Find where the given text appears and provide that cell's center as [X, Y] coordinate. 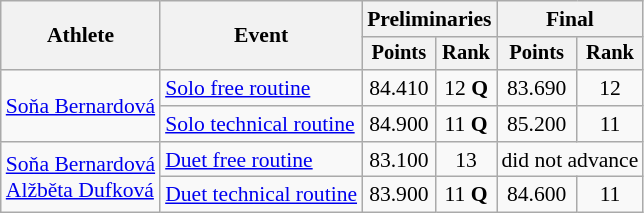
Soňa BernardováAlžběta Dufková [80, 178]
84.600 [536, 195]
Duet technical routine [261, 195]
84.900 [399, 124]
83.900 [399, 195]
Duet free routine [261, 160]
83.100 [399, 160]
84.410 [399, 88]
did not advance [570, 160]
13 [466, 160]
Preliminaries [429, 19]
12 Q [466, 88]
Athlete [80, 36]
Solo technical routine [261, 124]
85.200 [536, 124]
Solo free routine [261, 88]
12 [610, 88]
Soňa Bernardová [80, 106]
Event [261, 36]
83.690 [536, 88]
Final [570, 19]
